Scan for the cell matching the given text and deliver its [x, y] coordinate at center. 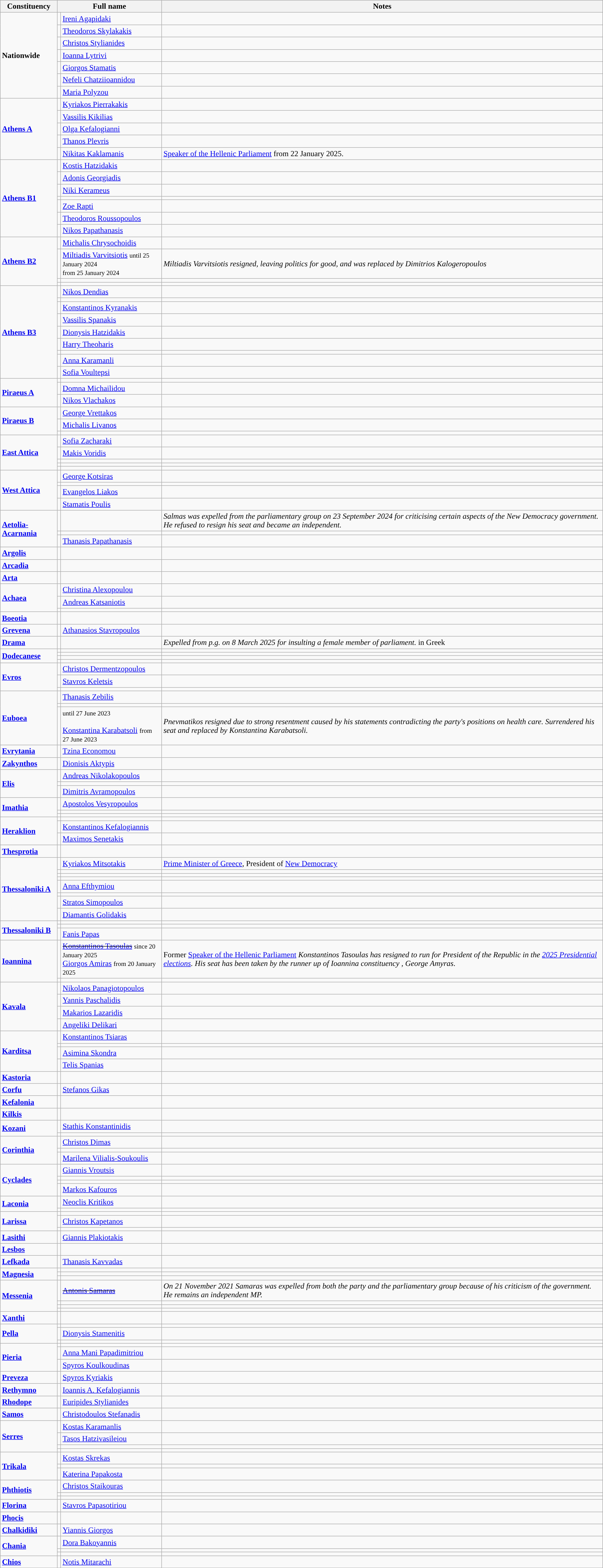
Argolis [29, 553]
Aetolia-Acarnania [29, 529]
Athens B2 [29, 261]
Achaea [29, 598]
Dionisis Aktypis [111, 763]
Stefanos Gikas [111, 1090]
Nefeli Chatziioannidou [111, 80]
Xanthi [29, 1318]
Yiannis Giorgos [111, 1530]
Boeotia [29, 618]
Grevena [29, 630]
Ioannis A. Kefalogiannis [111, 1390]
Nikos Dendias [111, 292]
Anna Mani Papadimitriou [111, 1353]
Theodoros Roussopoulos [111, 218]
Arcadia [29, 565]
Athens B1 [29, 198]
Maria Polyzou [111, 92]
Giannis Plakiotakis [111, 1237]
Kyriakos Mitsotakis [111, 864]
Theodoros Skylakakis [111, 31]
Expelled from p.g. on 8 March 2025 for insulting a female member of parliament. in Greek [382, 642]
Sofia Voultepsi [111, 373]
Konstantinos Kefalogiannis [111, 827]
Niki Kerameus [111, 190]
Thesprotia [29, 851]
Euboea [29, 718]
Stamatis Poulis [111, 504]
Nikos Papathanasis [111, 231]
Chalkidiki [29, 1530]
Notis Mitarachi [111, 1562]
Cyclades [29, 1180]
Thanasis Kavvadas [111, 1261]
Nationwide [29, 55]
Dimitris Avramopoulos [111, 791]
Full name [110, 6]
Stavros Papasotiriou [111, 1506]
Konstantinos Tasoulas since 20 January 2025 Giorgos Amiras from 20 January 2025 [111, 959]
Spyros Kyriakis [111, 1377]
George Vrettakos [111, 413]
Harry Theoharis [111, 345]
Drama [29, 642]
Miltiadis Varvitsiotis resigned, leaving politics for good, and was replaced by Dimitrios Kalogeropoulos [382, 264]
Apostolos Vesyropoulos [111, 804]
Ioanna Lytrivi [111, 55]
Preveza [29, 1377]
Karditsa [29, 1051]
Arta [29, 578]
Evrytania [29, 751]
until 27 June 2023Konstantina Karabatsoli from 27 June 2023 [111, 726]
Constituency [29, 6]
Stratos Simopoulos [111, 902]
Speaker of the Hellenic Parliament from 22 January 2025. [382, 154]
Heraklion [29, 831]
Thanasis Papathanasis [111, 541]
Telis Spanias [111, 1065]
Adonis Georgiadis [111, 178]
Thanasis Zebilis [111, 697]
Zoe Rapti [111, 206]
Kostis Hatzidakis [111, 166]
Dionysis Stamenitis [111, 1334]
Neoclis Kritikos [111, 1202]
Dora Bakoyannis [111, 1542]
Maximos Senetakis [111, 839]
Corfu [29, 1090]
Makarios Lazaridis [111, 1013]
Phthiotis [29, 1490]
Kostas Skrekas [111, 1458]
Antonis Samaras [111, 1290]
Andreas Nikolakopoulos [111, 776]
Fanis Papas [111, 934]
Olga Kefalogianni [111, 129]
Michalis Chrysochoidis [111, 243]
Giannis Vroutsis [111, 1170]
Euripides Stylianides [111, 1402]
West Attica [29, 490]
Evros [29, 677]
Kastoria [29, 1077]
Pieria [29, 1357]
Christina Alexopoulou [111, 590]
Zakynthos [29, 763]
Konstantinos Kyranakis [111, 307]
Makis Voridis [111, 453]
Christos Staikouras [111, 1486]
Konstantinos Tsiaras [111, 1037]
Vassilis Kikilias [111, 117]
Athens B3 [29, 332]
Anna Karamanli [111, 360]
Florina [29, 1506]
Lasithi [29, 1237]
Christos Stylianides [111, 43]
Katerina Papakosta [111, 1474]
Stathis Konstantinidis [111, 1126]
Stavros Keletsis [111, 681]
Diamantis Golidakis [111, 914]
Notes [382, 6]
Kilkis [29, 1114]
Christos Dimas [111, 1142]
Athanasios Stavropoulos [111, 630]
Markos Kafouros [111, 1190]
Angeliki Delikari [111, 1025]
Domna Michailidou [111, 388]
Serres [29, 1436]
Tasos Hatzivasileiou [111, 1439]
Ireni Agapidaki [111, 19]
Kavala [29, 1006]
Trikala [29, 1466]
Yannis Paschalidis [111, 1000]
George Kotsiras [111, 476]
Christos Dermentzopoulos [111, 669]
Kostas Karamanlis [111, 1427]
Messenia [29, 1296]
Ioannina [29, 961]
Corinthia [29, 1150]
Asimina Skondra [111, 1053]
Christos Kapetanos [111, 1221]
Marilena Vilialis-Soukoulis [111, 1158]
Anna Efthymiou [111, 886]
Nikitas Kaklamanis [111, 154]
Nikolaos Panagiotopoulos [111, 988]
Sofia Zacharaki [111, 441]
Samos [29, 1414]
Evangelos Liakos [111, 492]
Nikos Vlachakos [111, 401]
Kyriakos Pierrakakis [111, 104]
East Attica [29, 452]
Kefalonia [29, 1102]
Dionysis Hatzidakis [111, 332]
Christodoulos Stefanadis [111, 1414]
Phocis [29, 1518]
Miltiadis Varvitsiotis until 25 January 2024 from 25 January 2024 [111, 264]
Athens A [29, 129]
Spyros Koulkoudinas [111, 1365]
Magnesia [29, 1274]
Vassilis Spanakis [111, 320]
Thessaloniki A [29, 889]
Chania [29, 1546]
Pella [29, 1334]
Piraeus B [29, 420]
Thanos Plevris [111, 141]
Thessaloniki B [29, 930]
Michalis Livanos [111, 425]
Imathia [29, 807]
Dodecanese [29, 656]
Rethymno [29, 1390]
Rhodope [29, 1402]
Chios [29, 1562]
Tzina Economou [111, 751]
Giorgos Stamatis [111, 68]
Kozani [29, 1128]
Laconia [29, 1204]
Lefkada [29, 1261]
Elis [29, 784]
Piraeus A [29, 393]
Prime Minister of Greece, President of New Democracy [382, 864]
Andreas Katsaniotis [111, 602]
Larissa [29, 1221]
Lesbos [29, 1249]
